Identify which cell holds the provided text, then report its [X, Y] central coordinate. 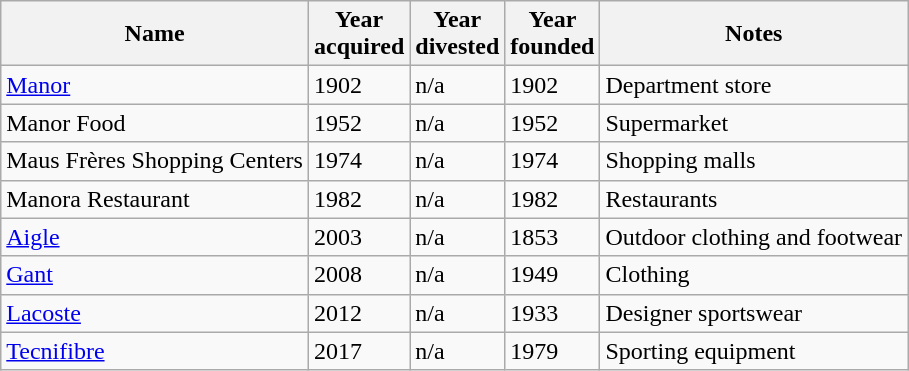
Name [155, 34]
Restaurants [754, 199]
1949 [552, 275]
Yearfounded [552, 34]
1979 [552, 351]
Yearacquired [358, 34]
Shopping malls [754, 161]
Yeardivested [458, 34]
Aigle [155, 237]
Outdoor clothing and footwear [754, 237]
Manor [155, 85]
2003 [358, 237]
Tecnifibre [155, 351]
Supermarket [754, 123]
Maus Frères Shopping Centers [155, 161]
2012 [358, 313]
Lacoste [155, 313]
2017 [358, 351]
Designer sportswear [754, 313]
Department store [754, 85]
Manor Food [155, 123]
1853 [552, 237]
Clothing [754, 275]
2008 [358, 275]
Gant [155, 275]
Sporting equipment [754, 351]
1933 [552, 313]
Notes [754, 34]
Manora Restaurant [155, 199]
